Capture the cell that displays the provided text and extract its [x, y] central coordinate. 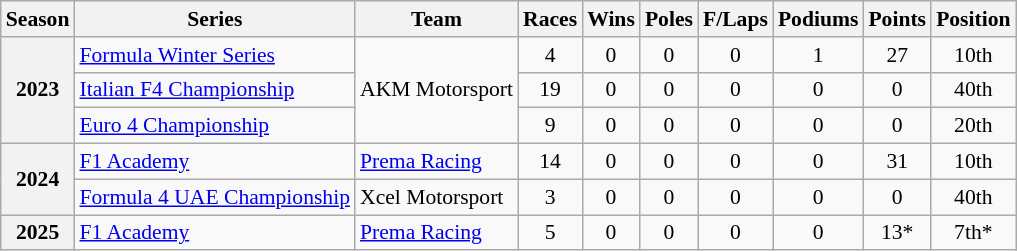
Euro 4 Championship [214, 126]
7th* [973, 233]
Formula 4 UAE Championship [214, 197]
Series [214, 19]
4 [550, 55]
Podiums [818, 19]
Formula Winter Series [214, 55]
5 [550, 233]
31 [897, 162]
14 [550, 162]
3 [550, 197]
19 [550, 90]
AKM Motorsport [436, 90]
27 [897, 55]
Poles [669, 19]
Points [897, 19]
9 [550, 126]
2023 [38, 90]
F/Laps [736, 19]
1 [818, 55]
Position [973, 19]
13* [897, 233]
Wins [611, 19]
Italian F4 Championship [214, 90]
2024 [38, 180]
Team [436, 19]
Xcel Motorsport [436, 197]
20th [973, 126]
2025 [38, 233]
Season [38, 19]
Races [550, 19]
